Pinpoint the cell where the given text exists, returning its [x, y] midpoint coordinate. 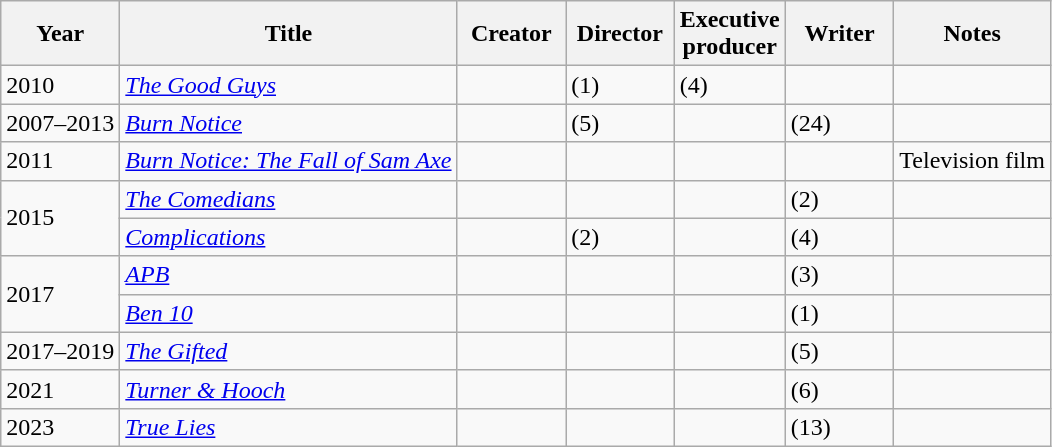
Notes [972, 34]
APB [288, 275]
Creator [512, 34]
Complications [288, 237]
(24) [840, 123]
(3) [840, 275]
2017–2019 [60, 351]
Writer [840, 34]
Burn Notice [288, 123]
The Gifted [288, 351]
Burn Notice: The Fall of Sam Axe [288, 161]
2011 [60, 161]
2023 [60, 427]
The Good Guys [288, 85]
2021 [60, 389]
Television film [972, 161]
Year [60, 34]
2017 [60, 294]
Executiveproducer [730, 34]
2007–2013 [60, 123]
Turner & Hooch [288, 389]
Ben 10 [288, 313]
Title [288, 34]
2010 [60, 85]
The Comedians [288, 199]
2015 [60, 218]
(13) [840, 427]
Director [620, 34]
True Lies [288, 427]
(6) [840, 389]
